Search for the cell housing the specified text and yield its [X, Y] center coordinate. 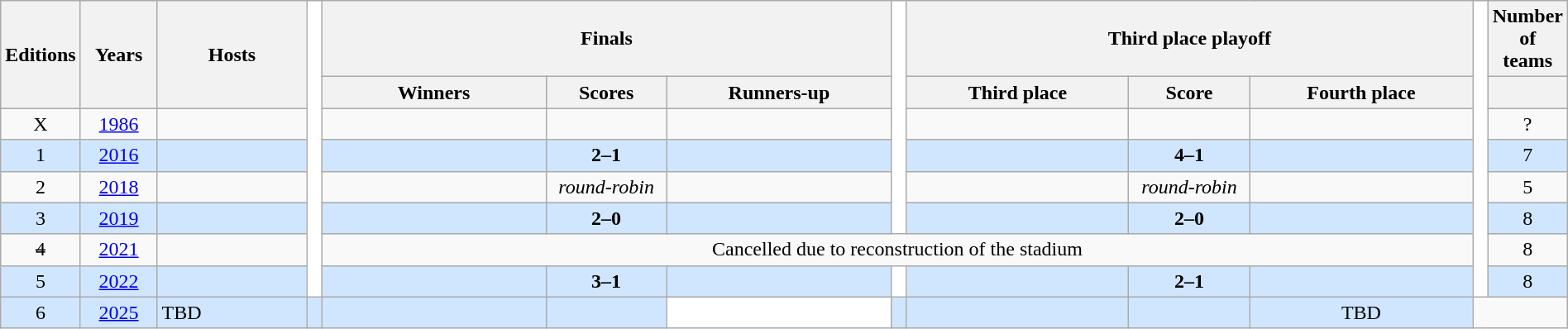
2016 [119, 155]
2021 [119, 250]
1 [41, 155]
Hosts [232, 55]
1986 [119, 124]
3 [41, 218]
2025 [119, 312]
4–1 [1189, 155]
Editions [41, 55]
2 [41, 187]
Runners-up [779, 93]
Number of teams [1527, 39]
Cancelled due to reconstruction of the stadium [897, 250]
Scores [606, 93]
7 [1527, 155]
Score [1189, 93]
Years [119, 55]
? [1527, 124]
6 [41, 312]
3–1 [606, 281]
Finals [607, 39]
4 [41, 250]
2019 [119, 218]
2018 [119, 187]
X [41, 124]
Fourth place [1361, 93]
Third place [1017, 93]
Third place playoff [1189, 39]
Winners [433, 93]
2022 [119, 281]
